Return [x, y] of the center of cell containing provided text 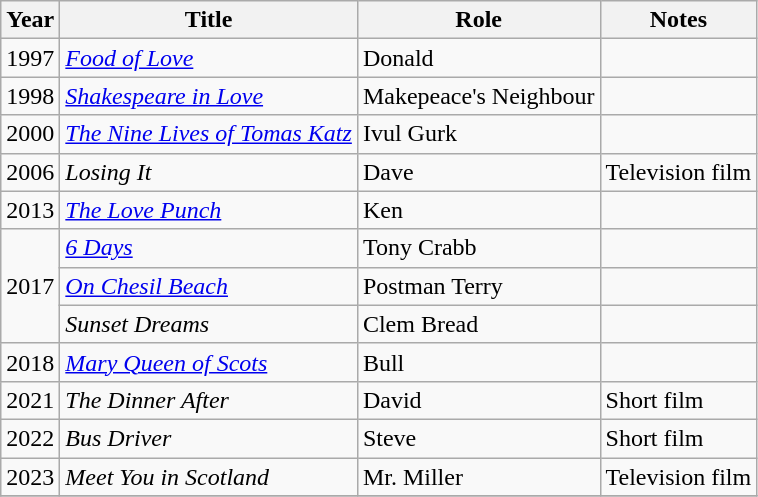
2023 [30, 477]
Dave [478, 172]
Notes [678, 20]
Food of Love [209, 58]
Losing It [209, 172]
2022 [30, 438]
David [478, 400]
Clem Bread [478, 324]
Bus Driver [209, 438]
2021 [30, 400]
1997 [30, 58]
Ivul Gurk [478, 134]
Title [209, 20]
1998 [30, 96]
Sunset Dreams [209, 324]
Year [30, 20]
2017 [30, 286]
2018 [30, 362]
Makepeace's Neighbour [478, 96]
The Love Punch [209, 210]
Donald [478, 58]
Postman Terry [478, 286]
Mr. Miller [478, 477]
Meet You in Scotland [209, 477]
The Nine Lives of Tomas Katz [209, 134]
2006 [30, 172]
On Chesil Beach [209, 286]
Ken [478, 210]
Bull [478, 362]
2013 [30, 210]
Mary Queen of Scots [209, 362]
2000 [30, 134]
Tony Crabb [478, 248]
6 Days [209, 248]
Shakespeare in Love [209, 96]
The Dinner After [209, 400]
Steve [478, 438]
Role [478, 20]
